Pinpoint the cell where the given text exists, returning its [X, Y] midpoint coordinate. 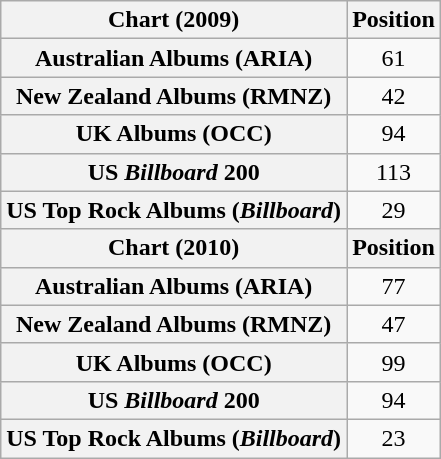
42 [394, 96]
Chart (2009) [174, 20]
29 [394, 210]
23 [394, 438]
47 [394, 324]
77 [394, 286]
61 [394, 58]
99 [394, 362]
113 [394, 172]
Chart (2010) [174, 248]
